Locate the cell with the specified text and output its [x, y] center coordinate. 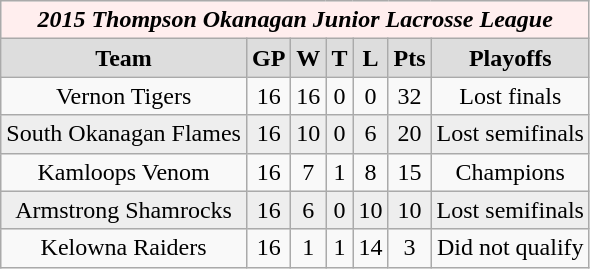
T [340, 58]
7 [308, 172]
Armstrong Shamrocks [124, 210]
L [370, 58]
Playoffs [510, 58]
Team [124, 58]
South Okanagan Flames [124, 134]
Did not qualify [510, 248]
GP [268, 58]
Vernon Tigers [124, 96]
14 [370, 248]
Kamloops Venom [124, 172]
15 [410, 172]
20 [410, 134]
Kelowna Raiders [124, 248]
2015 Thompson Okanagan Junior Lacrosse League [296, 20]
Lost finals [510, 96]
3 [410, 248]
W [308, 58]
Champions [510, 172]
8 [370, 172]
Pts [410, 58]
32 [410, 96]
